For the text-containing cell, return its midpoint in (X, Y) coordinate format. 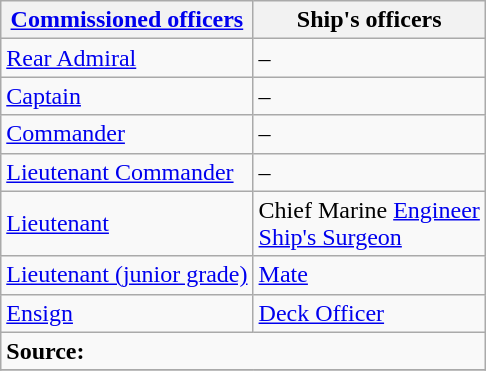
Mate (369, 275)
Rear Admiral (127, 58)
Ship's officers (369, 20)
Lieutenant (junior grade) (127, 275)
Lieutenant Commander (127, 172)
Commander (127, 134)
Ensign (127, 313)
Source: (244, 351)
Chief Marine EngineerShip's Surgeon (369, 224)
Captain (127, 96)
Commissioned officers (127, 20)
Deck Officer (369, 313)
Lieutenant (127, 224)
